Determine the [X, Y] coordinate at the center of the cell enclosing the given text.  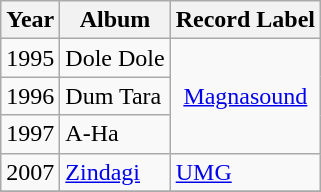
UMG [245, 172]
Dole Dole [115, 58]
Year [30, 20]
A-Ha [115, 134]
2007 [30, 172]
Magnasound [245, 96]
1996 [30, 96]
1995 [30, 58]
Record Label [245, 20]
Album [115, 20]
1997 [30, 134]
Dum Tara [115, 96]
Zindagi [115, 172]
